Provide the [X, Y] coordinate of the cell's center where the given text is located.  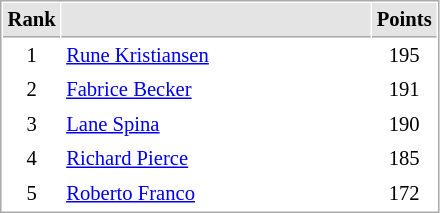
1 [32, 56]
Rank [32, 20]
Richard Pierce [216, 158]
Roberto Franco [216, 194]
Points [404, 20]
195 [404, 56]
3 [32, 124]
185 [404, 158]
Lane Spina [216, 124]
190 [404, 124]
Fabrice Becker [216, 90]
2 [32, 90]
191 [404, 90]
Rune Kristiansen [216, 56]
5 [32, 194]
172 [404, 194]
4 [32, 158]
